Search for the cell housing the specified text and yield its [X, Y] center coordinate. 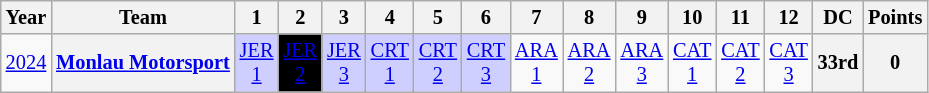
ARA2 [590, 63]
10 [692, 17]
CAT2 [740, 63]
6 [486, 17]
CRT1 [390, 63]
9 [642, 17]
Team [143, 17]
CRT2 [438, 63]
JER1 [257, 63]
ARA3 [642, 63]
DC [838, 17]
33rd [838, 63]
Points [895, 17]
CAT3 [789, 63]
4 [390, 17]
12 [789, 17]
3 [344, 17]
0 [895, 63]
5 [438, 17]
2024 [26, 63]
CAT1 [692, 63]
Monlau Motorsport [143, 63]
2 [300, 17]
CRT3 [486, 63]
ARA1 [536, 63]
8 [590, 17]
JER2 [300, 63]
1 [257, 17]
7 [536, 17]
11 [740, 17]
JER3 [344, 63]
Year [26, 17]
